Output the [X, Y] coordinate of the center of the cell containing the given text.  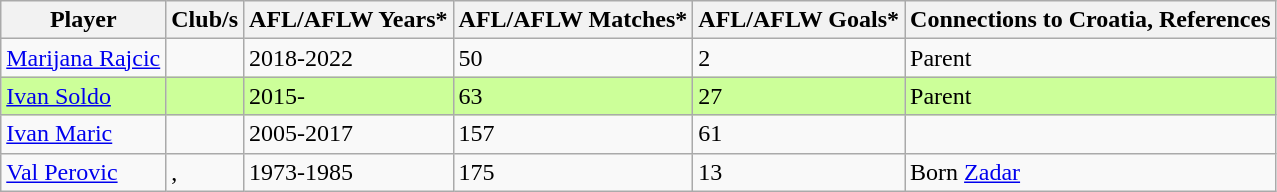
13 [799, 172]
50 [573, 58]
Born Zadar [1090, 172]
175 [573, 172]
AFL/AFLW Years* [349, 20]
27 [799, 96]
157 [573, 134]
1973-1985 [349, 172]
Club/s [205, 20]
Marijana Rajcic [84, 58]
2015- [349, 96]
Player [84, 20]
2 [799, 58]
Connections to Croatia, References [1090, 20]
61 [799, 134]
AFL/AFLW Matches* [573, 20]
2018-2022 [349, 58]
, [205, 172]
Val Perovic [84, 172]
Ivan Soldo [84, 96]
63 [573, 96]
AFL/AFLW Goals* [799, 20]
2005-2017 [349, 134]
Ivan Maric [84, 134]
